Return the (X, Y) coordinate for the center point of the cell that contains the specified text.  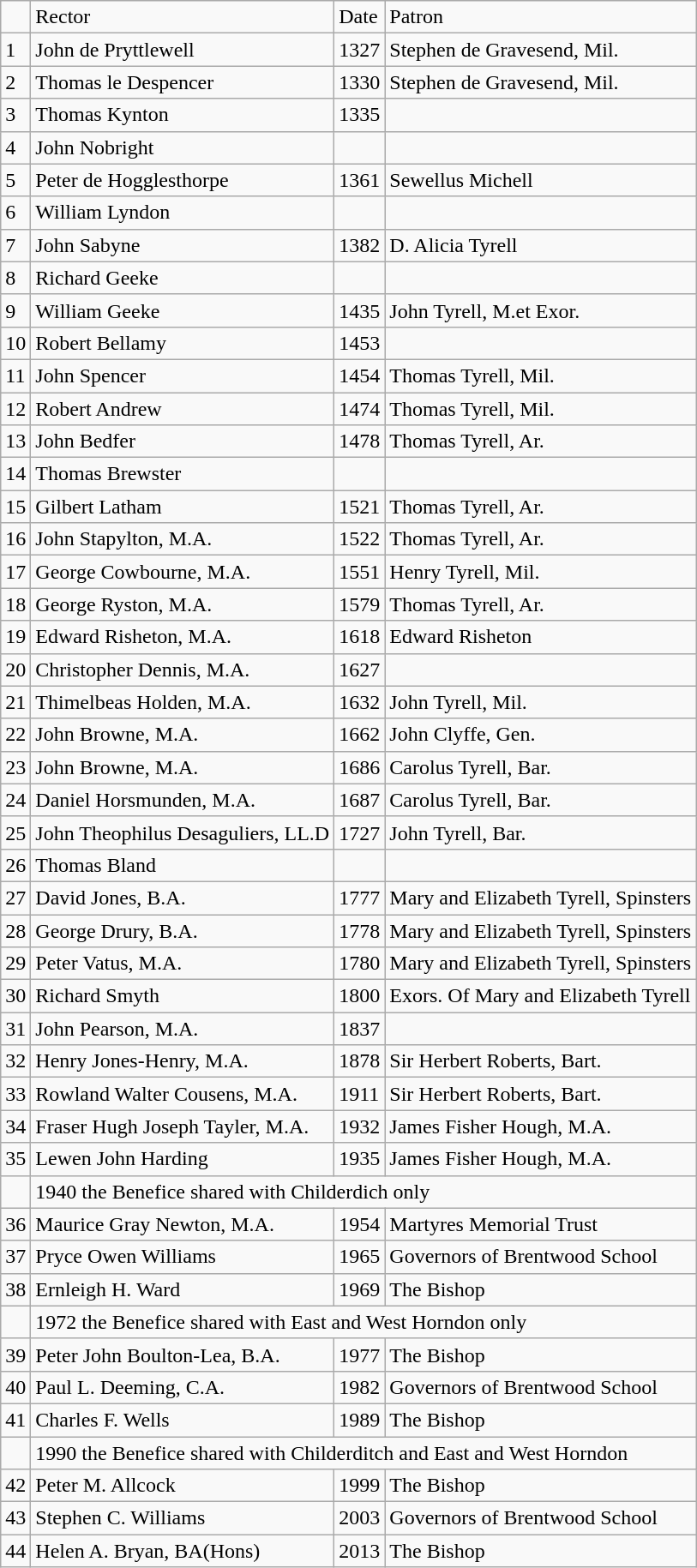
William Geeke (183, 310)
Martyres Memorial Trust (540, 1224)
10 (15, 343)
30 (15, 996)
11 (15, 375)
Thomas Kynton (183, 115)
Ernleigh H. Ward (183, 1289)
John Stapylton, M.A. (183, 539)
1474 (360, 409)
22 (15, 735)
Thomas Brewster (183, 474)
38 (15, 1289)
Christopher Dennis, M.A. (183, 670)
40 (15, 1387)
Henry Jones-Henry, M.A. (183, 1061)
21 (15, 702)
1382 (360, 245)
2013 (360, 1551)
John Tyrell, M.et Exor. (540, 310)
1686 (360, 767)
John Pearson, M.A. (183, 1029)
Peter de Hogglesthorpe (183, 180)
1478 (360, 442)
6 (15, 213)
John Nobright (183, 147)
1579 (360, 604)
Edward Risheton (540, 637)
Paul L. Deeming, C.A. (183, 1387)
1932 (360, 1126)
Henry Tyrell, Mil. (540, 572)
29 (15, 964)
David Jones, B.A. (183, 898)
7 (15, 245)
1999 (360, 1486)
20 (15, 670)
Daniel Horsmunden, M.A. (183, 800)
George Cowbourne, M.A. (183, 572)
Peter M. Allcock (183, 1486)
William Lyndon (183, 213)
34 (15, 1126)
Richard Geeke (183, 278)
3 (15, 115)
Thomas Bland (183, 865)
27 (15, 898)
Thomas le Despencer (183, 82)
Stephen C. Williams (183, 1518)
John Bedfer (183, 442)
John Tyrell, Mil. (540, 702)
32 (15, 1061)
1662 (360, 735)
23 (15, 767)
42 (15, 1486)
Lewen John Harding (183, 1159)
1687 (360, 800)
Peter John Boulton-Lea, B.A. (183, 1355)
1361 (360, 180)
5 (15, 180)
Thimelbeas Holden, M.A. (183, 702)
16 (15, 539)
18 (15, 604)
37 (15, 1257)
1327 (360, 50)
Gilbert Latham (183, 507)
John Spencer (183, 375)
Sewellus Michell (540, 180)
1627 (360, 670)
Robert Andrew (183, 409)
19 (15, 637)
14 (15, 474)
1618 (360, 637)
1453 (360, 343)
1727 (360, 832)
15 (15, 507)
1454 (360, 375)
33 (15, 1094)
1335 (360, 115)
Charles F. Wells (183, 1420)
8 (15, 278)
1551 (360, 572)
17 (15, 572)
44 (15, 1551)
1940 the Benefice shared with Childerdich only (364, 1192)
35 (15, 1159)
1837 (360, 1029)
1777 (360, 898)
1435 (360, 310)
1330 (360, 82)
31 (15, 1029)
Fraser Hugh Joseph Tayler, M.A. (183, 1126)
Richard Smyth (183, 996)
28 (15, 930)
Peter Vatus, M.A. (183, 964)
1965 (360, 1257)
John Sabyne (183, 245)
George Ryston, M.A. (183, 604)
1982 (360, 1387)
Patron (540, 17)
1522 (360, 539)
1972 the Benefice shared with East and West Horndon only (364, 1322)
1990 the Benefice shared with Childerditch and East and West Horndon (364, 1453)
36 (15, 1224)
George Drury, B.A. (183, 930)
1800 (360, 996)
1977 (360, 1355)
1632 (360, 702)
1935 (360, 1159)
1780 (360, 964)
4 (15, 147)
John Theophilus Desaguliers, LL.D (183, 832)
41 (15, 1420)
1911 (360, 1094)
D. Alicia Tyrell (540, 245)
13 (15, 442)
1989 (360, 1420)
2 (15, 82)
John Tyrell, Bar. (540, 832)
Pryce Owen Williams (183, 1257)
Edward Risheton, M.A. (183, 637)
John de Pryttlewell (183, 50)
1778 (360, 930)
Date (360, 17)
1954 (360, 1224)
John Clyffe, Gen. (540, 735)
43 (15, 1518)
24 (15, 800)
Exors. Of Mary and Elizabeth Tyrell (540, 996)
25 (15, 832)
26 (15, 865)
2003 (360, 1518)
1 (15, 50)
Maurice Gray Newton, M.A. (183, 1224)
Rowland Walter Cousens, M.A. (183, 1094)
39 (15, 1355)
Rector (183, 17)
1969 (360, 1289)
1521 (360, 507)
1878 (360, 1061)
Robert Bellamy (183, 343)
12 (15, 409)
9 (15, 310)
Helen A. Bryan, BA(Hons) (183, 1551)
